Pinpoint the cell where the given text exists, returning its [x, y] midpoint coordinate. 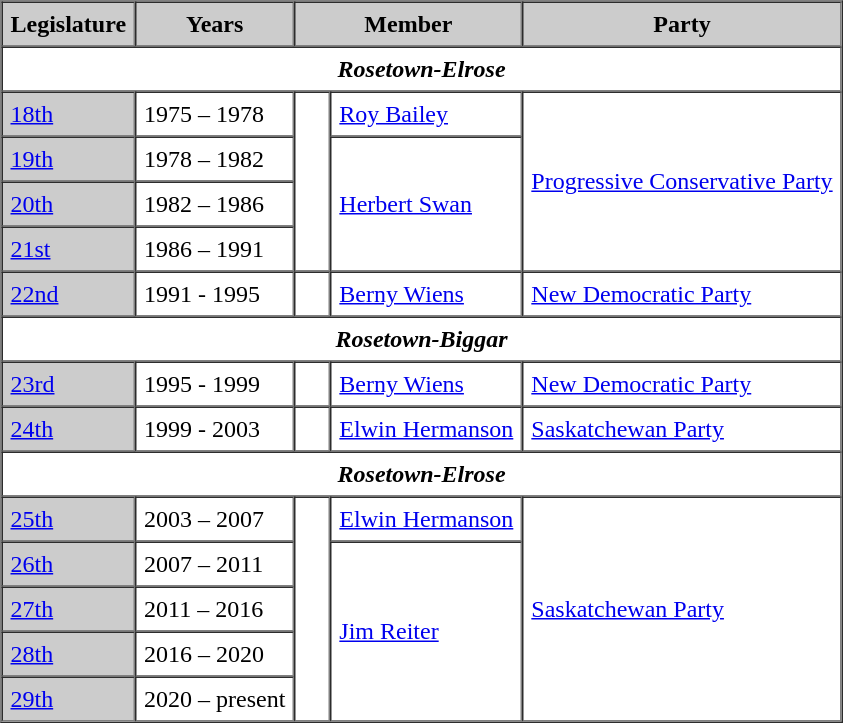
1986 – 1991 [214, 248]
29th [69, 698]
Legislature [69, 24]
19th [69, 158]
1999 - 2003 [214, 428]
28th [69, 654]
Party [682, 24]
2007 – 2011 [214, 564]
1978 – 1982 [214, 158]
Herbert Swan [426, 204]
2020 – present [214, 698]
Roy Bailey [426, 114]
1995 - 1999 [214, 384]
2003 – 2007 [214, 518]
24th [69, 428]
26th [69, 564]
1991 - 1995 [214, 294]
23rd [69, 384]
Rosetown-Biggar [422, 338]
21st [69, 248]
2011 – 2016 [214, 608]
25th [69, 518]
22nd [69, 294]
Jim Reiter [426, 632]
1982 – 1986 [214, 204]
Member [408, 24]
18th [69, 114]
Years [214, 24]
20th [69, 204]
1975 – 1978 [214, 114]
27th [69, 608]
2016 – 2020 [214, 654]
Progressive Conservative Party [682, 182]
